Scan for the cell matching the given text and deliver its [X, Y] coordinate at center. 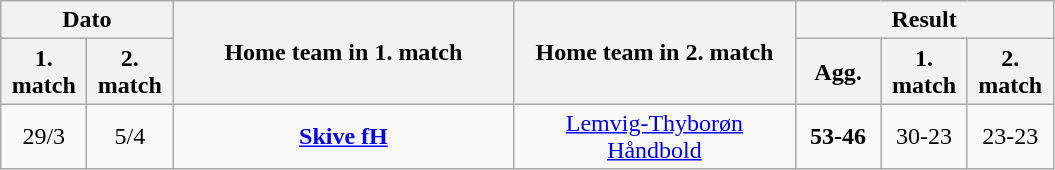
Result [924, 20]
5/4 [130, 136]
Skive fH [344, 136]
Lemvig-Thyborøn Håndbold [654, 136]
30-23 [924, 136]
Home team in 2. match [654, 52]
53-46 [838, 136]
Home team in 1. match [344, 52]
Agg. [838, 72]
23-23 [1010, 136]
29/3 [44, 136]
Dato [87, 20]
